Extract the [x, y] coordinate from the center of the cell holding the provided text.  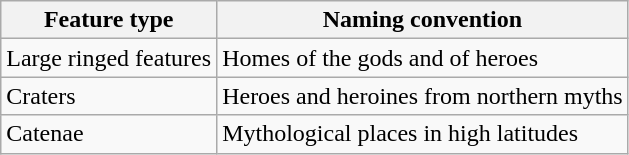
Catenae [109, 134]
Heroes and heroines from northern myths [423, 96]
Large ringed features [109, 58]
Feature type [109, 20]
Naming convention [423, 20]
Craters [109, 96]
Mythological places in high latitudes [423, 134]
Homes of the gods and of heroes [423, 58]
